Find where the given text appears and provide that cell's center as (X, Y) coordinate. 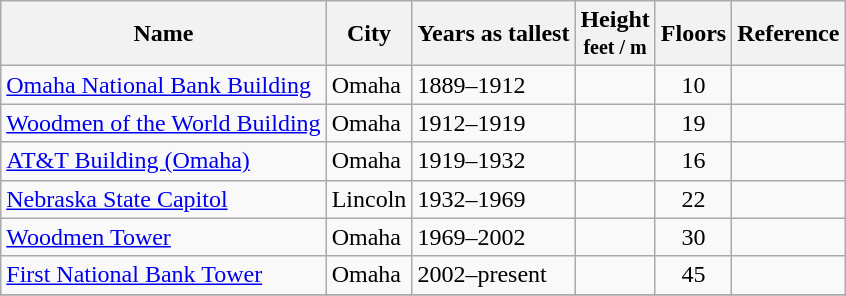
22 (693, 199)
45 (693, 275)
Woodmen Tower (164, 237)
First National Bank Tower (164, 275)
1912–1919 (494, 123)
City (369, 34)
Heightfeet / m (615, 34)
1919–1932 (494, 161)
30 (693, 237)
19 (693, 123)
Lincoln (369, 199)
Reference (788, 34)
Floors (693, 34)
1932–1969 (494, 199)
Years as tallest (494, 34)
1889–1912 (494, 85)
16 (693, 161)
Omaha National Bank Building (164, 85)
Woodmen of the World Building (164, 123)
1969–2002 (494, 237)
Nebraska State Capitol (164, 199)
10 (693, 85)
AT&T Building (Omaha) (164, 161)
2002–present (494, 275)
Name (164, 34)
